Pinpoint the cell where the given text exists, returning its [x, y] midpoint coordinate. 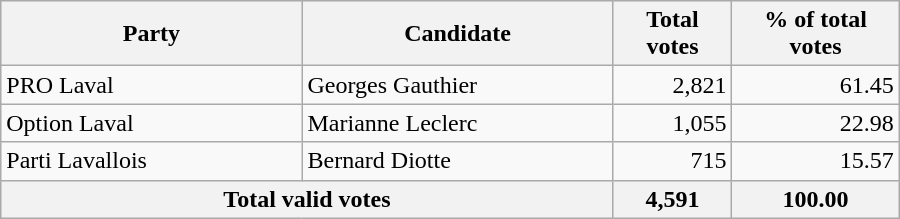
61.45 [816, 85]
15.57 [816, 161]
715 [672, 161]
% of total votes [816, 34]
PRO Laval [152, 85]
22.98 [816, 123]
Party [152, 34]
Parti Lavallois [152, 161]
Total valid votes [307, 199]
100.00 [816, 199]
Georges Gauthier [458, 85]
Total votes [672, 34]
4,591 [672, 199]
2,821 [672, 85]
Option Laval [152, 123]
Bernard Diotte [458, 161]
1,055 [672, 123]
Marianne Leclerc [458, 123]
Candidate [458, 34]
